Extract the (X, Y) coordinate from the center of the cell holding the provided text.  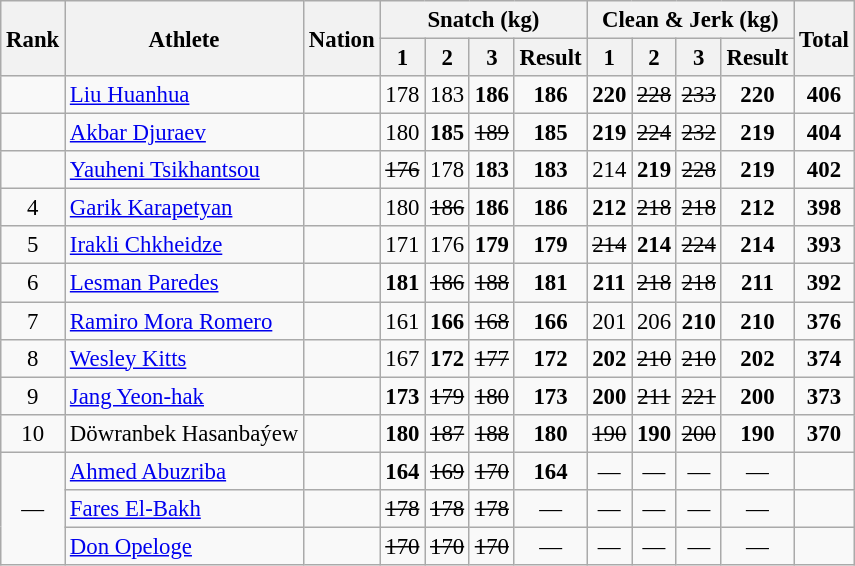
Fares El-Bakh (184, 509)
Total (824, 38)
370 (824, 433)
374 (824, 358)
10 (33, 433)
169 (448, 471)
402 (824, 170)
Athlete (184, 38)
Wesley Kitts (184, 358)
6 (33, 283)
Nation (342, 38)
221 (698, 396)
4 (33, 208)
Snatch (kg) (484, 20)
Don Opeloge (184, 546)
406 (824, 95)
171 (402, 245)
5 (33, 245)
392 (824, 283)
189 (492, 133)
Ahmed Abuzriba (184, 471)
Döwranbek Hasanbaýew (184, 433)
Ramiro Mora Romero (184, 321)
206 (654, 321)
404 (824, 133)
201 (610, 321)
168 (492, 321)
Irakli Chkheidze (184, 245)
7 (33, 321)
Liu Huanhua (184, 95)
Akbar Djuraev (184, 133)
398 (824, 208)
8 (33, 358)
Garik Karapetyan (184, 208)
161 (402, 321)
Jang Yeon-hak (184, 396)
393 (824, 245)
233 (698, 95)
232 (698, 133)
Lesman Paredes (184, 283)
373 (824, 396)
167 (402, 358)
187 (448, 433)
Yauheni Tsikhantsou (184, 170)
177 (492, 358)
Rank (33, 38)
9 (33, 396)
376 (824, 321)
Clean & Jerk (kg) (690, 20)
